For the text-containing cell, return its midpoint in [X, Y] coordinate format. 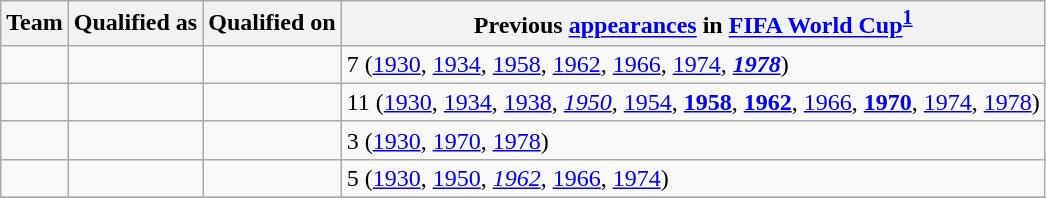
5 (1930, 1950, 1962, 1966, 1974) [693, 178]
Previous appearances in FIFA World Cup1 [693, 24]
Qualified on [272, 24]
Team [35, 24]
11 (1930, 1934, 1938, 1950, 1954, 1958, 1962, 1966, 1970, 1974, 1978) [693, 102]
3 (1930, 1970, 1978) [693, 140]
7 (1930, 1934, 1958, 1962, 1966, 1974, 1978) [693, 64]
Qualified as [135, 24]
